Determine the (x, y) coordinate at the center of the cell enclosing the given text.  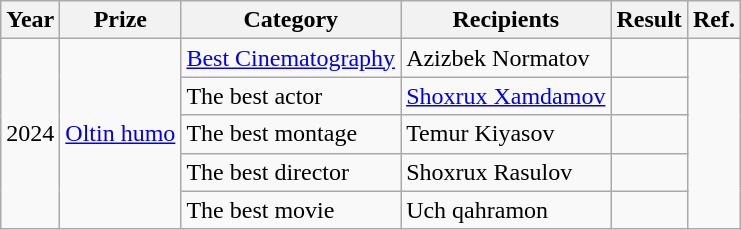
Best Cinematography (291, 58)
Recipients (506, 20)
2024 (30, 134)
The best movie (291, 210)
Year (30, 20)
Result (649, 20)
Prize (120, 20)
Category (291, 20)
Shoxrux Rasulov (506, 172)
Uch qahramon (506, 210)
Temur Kiyasov (506, 134)
The best montage (291, 134)
The best director (291, 172)
Azizbek Normatov (506, 58)
Ref. (714, 20)
The best actor (291, 96)
Oltin humo (120, 134)
Shoxrux Xamdamov (506, 96)
